Locate the cell with the specified text and output its (x, y) center coordinate. 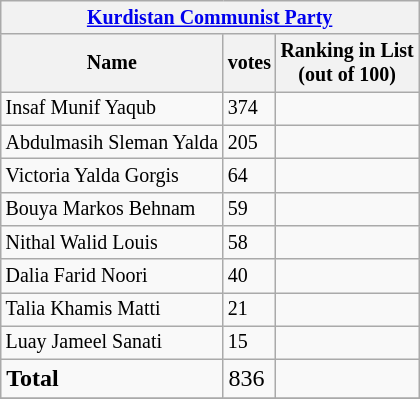
Ranking in List (out of 100) (348, 62)
Total (112, 378)
Dalia Farid Noori (112, 276)
Luay Jameel Sanati (112, 342)
21 (250, 308)
Kurdistan Communist Party (210, 18)
64 (250, 176)
836 (250, 378)
Nithal Walid Louis (112, 242)
40 (250, 276)
59 (250, 208)
votes (250, 62)
Talia Khamis Matti (112, 308)
Bouya Markos Behnam (112, 208)
Insaf Munif Yaqub (112, 108)
58 (250, 242)
Victoria Yalda Gorgis (112, 176)
15 (250, 342)
205 (250, 142)
Abdulmasih Sleman Yalda (112, 142)
374 (250, 108)
Name (112, 62)
